From the cell containing the given text, extract its center point as [x, y] coordinate. 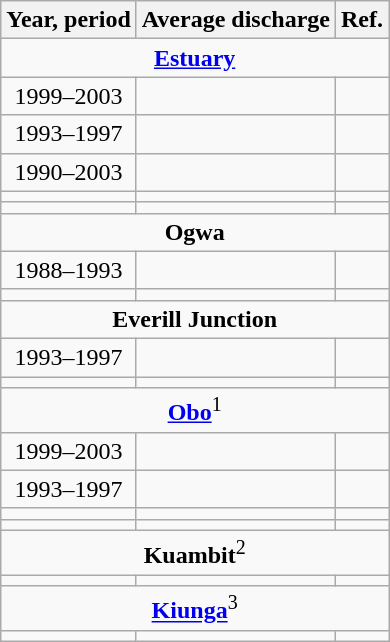
Obo1 [195, 410]
Year, period [69, 20]
Everill Junction [195, 319]
1990–2003 [69, 172]
Kiunga3 [195, 608]
Ref. [362, 20]
Estuary [195, 58]
1988–1993 [69, 270]
Average discharge [236, 20]
Ogwa [195, 232]
Kuambit2 [195, 552]
